Scan for the cell matching the given text and deliver its [x, y] coordinate at center. 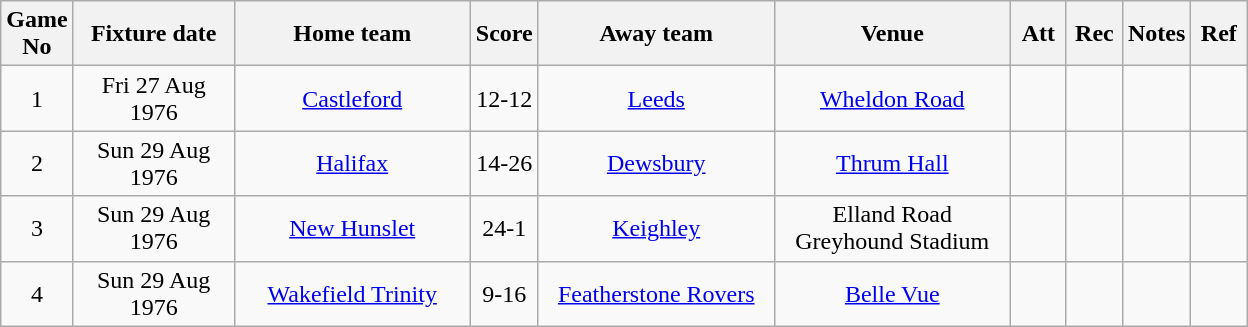
Game No [37, 34]
Away team [656, 34]
Notes [1156, 34]
Halifax [352, 164]
Venue [892, 34]
Ref [1219, 34]
Wakefield Trinity [352, 294]
Rec [1094, 34]
14-26 [504, 164]
2 [37, 164]
Thrum Hall [892, 164]
New Hunslet [352, 228]
Fixture date [154, 34]
Att [1038, 34]
Dewsbury [656, 164]
1 [37, 98]
Leeds [656, 98]
Castleford [352, 98]
Featherstone Rovers [656, 294]
9-16 [504, 294]
Wheldon Road [892, 98]
Keighley [656, 228]
3 [37, 228]
12-12 [504, 98]
Elland Road Greyhound Stadium [892, 228]
4 [37, 294]
Fri 27 Aug 1976 [154, 98]
Belle Vue [892, 294]
Score [504, 34]
Home team [352, 34]
24-1 [504, 228]
